Pinpoint the cell where the given text exists, returning its (x, y) midpoint coordinate. 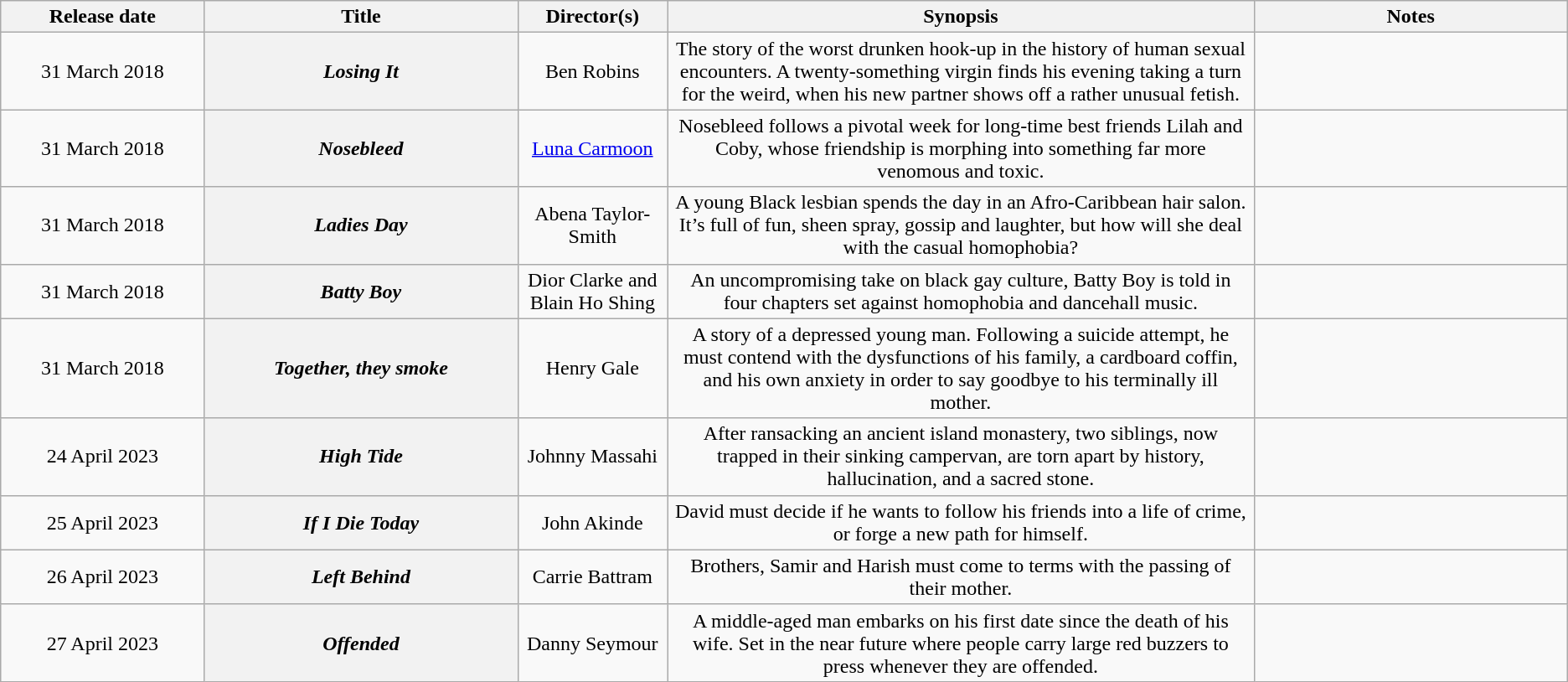
Carrie Battram (593, 576)
If I Die Today (361, 523)
Danny Seymour (593, 643)
Johnny Massahi (593, 457)
Ben Robins (593, 71)
26 April 2023 (102, 576)
Release date (102, 17)
Henry Gale (593, 369)
Synopsis (962, 17)
Batty Boy (361, 292)
Nosebleed (361, 148)
25 April 2023 (102, 523)
Dior Clarke and Blain Ho Shing (593, 292)
Nosebleed follows a pivotal week for long-time best friends Lilah and Coby, whose friendship is morphing into something far more venomous and toxic. (962, 148)
Losing It (361, 71)
David must decide if he wants to follow his friends into a life of crime, or forge a new path for himself. (962, 523)
Brothers, Samir and Harish must come to terms with the passing of their mother. (962, 576)
Together, they smoke (361, 369)
Left Behind (361, 576)
27 April 2023 (102, 643)
Title (361, 17)
Director(s) (593, 17)
Notes (1411, 17)
Offended (361, 643)
Luna Carmoon (593, 148)
24 April 2023 (102, 457)
High Tide (361, 457)
Ladies Day (361, 225)
John Akinde (593, 523)
An uncompromising take on black gay culture, Batty Boy is told in four chapters set against homophobia and dancehall music. (962, 292)
Abena Taylor-Smith (593, 225)
